Capture the cell that displays the provided text and extract its [x, y] central coordinate. 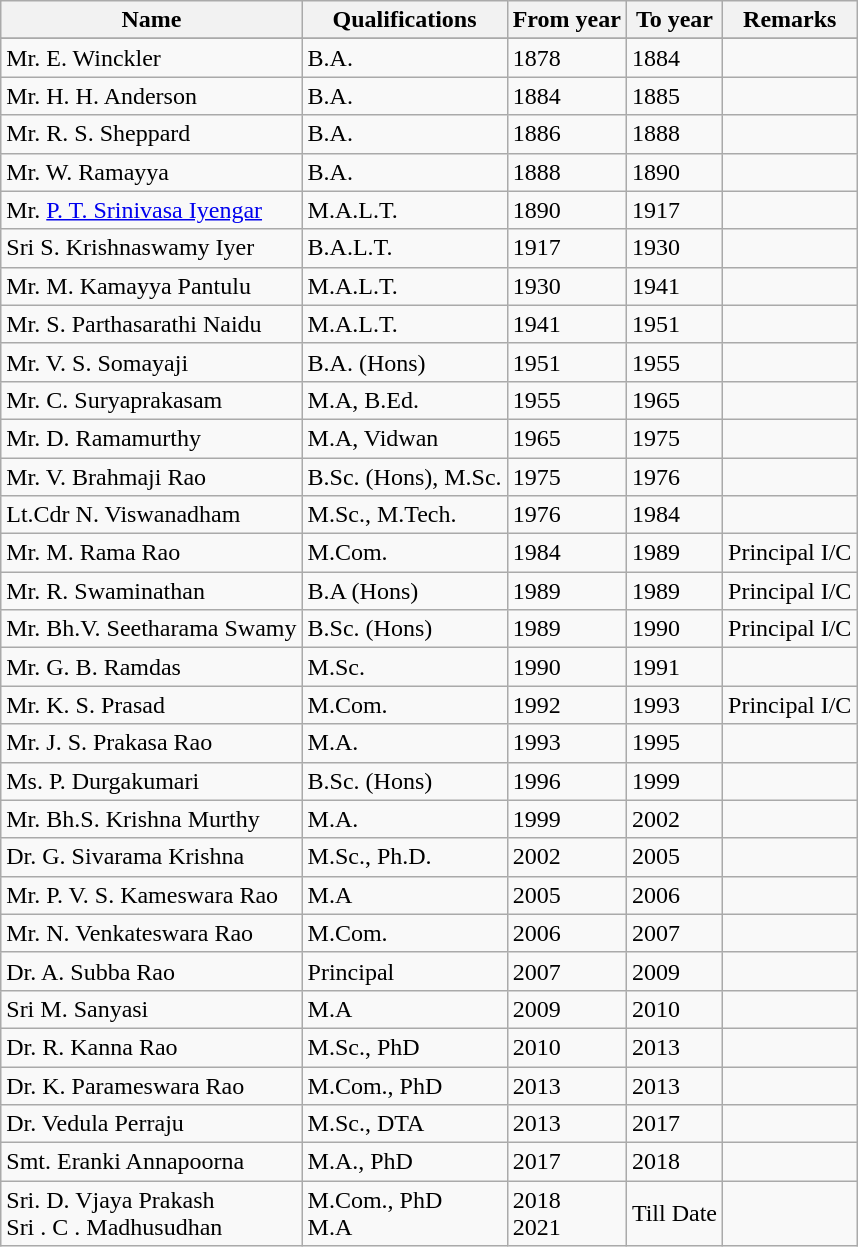
Mr. M. Kamayya Pantulu [152, 286]
M.A., PhD [404, 1162]
20182021 [566, 1214]
Mr. R. S. Sheppard [152, 134]
Mr. J. S. Prakasa Rao [152, 743]
Mr. K. S. Prasad [152, 705]
Sri S. Krishnaswamy Iyer [152, 248]
M.A, B.Ed. [404, 400]
Dr. G. Sivarama Krishna [152, 857]
Mr. C. Suryaprakasam [152, 400]
Sri. D. Vjaya PrakashSri . C . Madhusudhan [152, 1214]
Principal [404, 971]
Lt.Cdr N. Viswanadham [152, 515]
Mr. N. Venkateswara Rao [152, 933]
B.Sc. (Hons), M.Sc. [404, 477]
2018 [674, 1162]
Till Date [674, 1214]
Ms. P. Durgakumari [152, 781]
Mr. R. Swaminathan [152, 591]
B.A (Hons) [404, 591]
M.Sc., Ph.D. [404, 857]
Mr. V. Brahmaji Rao [152, 477]
1878 [566, 58]
Mr. V. S. Somayaji [152, 362]
Dr. Vedula Perraju [152, 1124]
1886 [566, 134]
M.Sc., M.Tech. [404, 515]
Mr. H. H. Anderson [152, 96]
1991 [674, 667]
M.Sc., PhD [404, 1047]
M.Com., PhD [404, 1085]
M.Com., PhDM.A [404, 1214]
Remarks [790, 20]
1996 [566, 781]
Name [152, 20]
Dr. A. Subba Rao [152, 971]
Dr. K. Parameswara Rao [152, 1085]
Qualifications [404, 20]
M.A, Vidwan [404, 438]
M.Sc., DTA [404, 1124]
From year [566, 20]
Smt. Eranki Annapoorna [152, 1162]
Mr. W. Ramayya [152, 172]
1995 [674, 743]
Mr. M. Rama Rao [152, 553]
Mr. D. Ramamurthy [152, 438]
1992 [566, 705]
Mr. P. T. Srinivasa Iyengar [152, 210]
M.Sc. [404, 667]
Mr. Bh.S. Krishna Murthy [152, 819]
Mr. G. B. Ramdas [152, 667]
Sri M. Sanyasi [152, 1009]
B.A. (Hons) [404, 362]
Dr. R. Kanna Rao [152, 1047]
B.A.L.T. [404, 248]
Mr. P. V. S. Kameswara Rao [152, 895]
Mr. S. Parthasarathi Naidu [152, 324]
Mr. Bh.V. Seetharama Swamy [152, 629]
1885 [674, 96]
To year [674, 20]
Mr. E. Winckler [152, 58]
